For the text-containing cell, return its midpoint in [x, y] coordinate format. 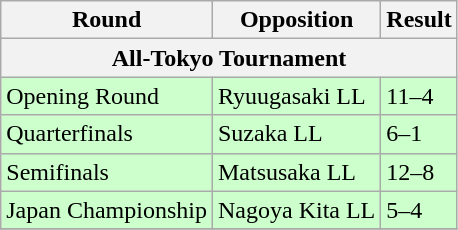
5–4 [419, 210]
Semifinals [107, 172]
12–8 [419, 172]
Suzaka LL [296, 134]
Nagoya Kita LL [296, 210]
Ryuugasaki LL [296, 96]
6–1 [419, 134]
Matsusaka LL [296, 172]
Round [107, 20]
Result [419, 20]
All-Tokyo Tournament [229, 58]
Opposition [296, 20]
Japan Championship [107, 210]
Quarterfinals [107, 134]
Opening Round [107, 96]
11–4 [419, 96]
